Find where the given text appears and provide that cell's center as (x, y) coordinate. 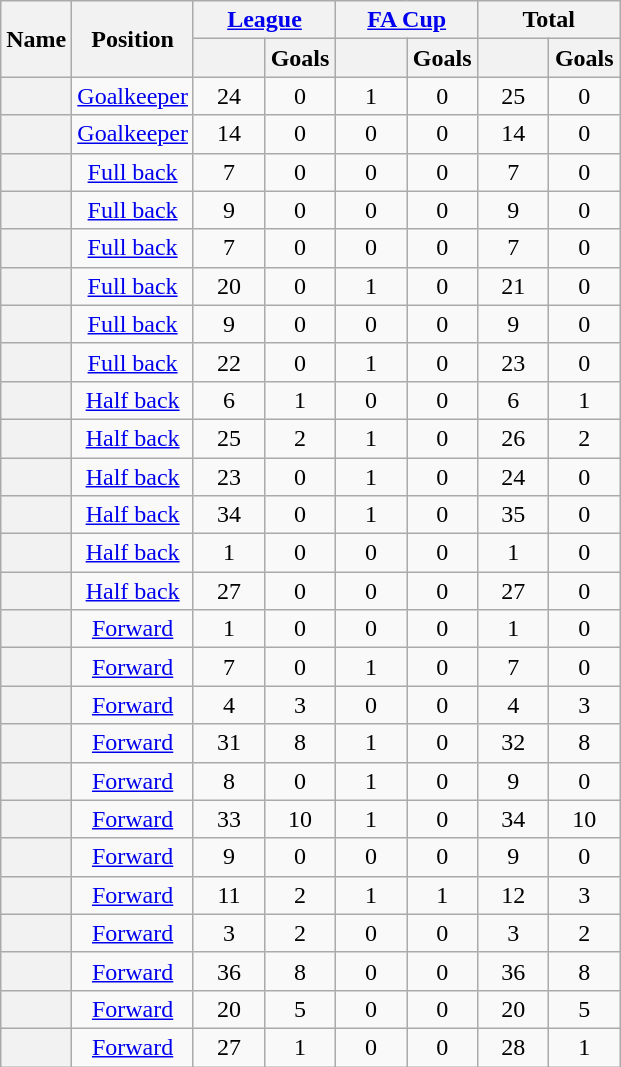
12 (514, 895)
Position (133, 39)
28 (514, 1047)
26 (514, 438)
11 (228, 895)
32 (514, 743)
League (264, 20)
Name (36, 39)
31 (228, 743)
FA Cup (407, 20)
35 (514, 515)
Total (549, 20)
22 (228, 362)
33 (228, 819)
21 (514, 286)
